Determine the [X, Y] coordinate at the center of the cell enclosing the given text.  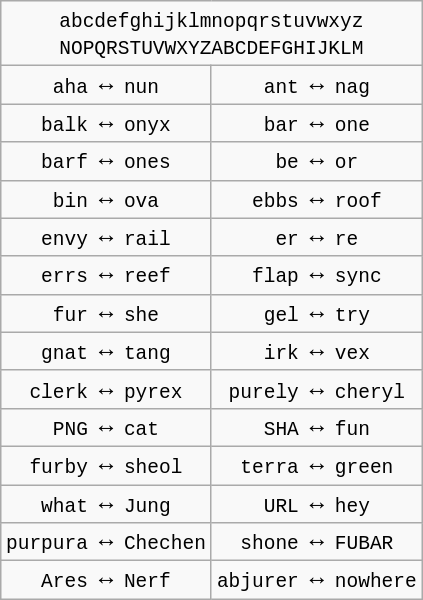
balk ↔ onyx [106, 123]
clerk ↔ pyrex [106, 389]
envy ↔ rail [106, 237]
terra ↔ green [316, 465]
bin ↔ ova [106, 199]
aha ↔ nun [106, 85]
ant ↔ nag [316, 85]
abjurer ↔ nowhere [316, 580]
ebbs ↔ roof [316, 199]
furby ↔ sheol [106, 465]
errs ↔ reef [106, 275]
bar ↔ one [316, 123]
what ↔ Jung [106, 503]
Ares ↔ Nerf [106, 580]
er ↔ re [316, 237]
fur ↔ she [106, 313]
gel ↔ try [316, 313]
be ↔ or [316, 161]
abcdefghijklmnopqrstuvwxyzNOPQRSTUVWXYZABCDEFGHIJKLM [211, 34]
URL ↔ hey [316, 503]
purpura ↔ Chechen [106, 542]
SHA ↔ fun [316, 427]
flap ↔ sync [316, 275]
gnat ↔ tang [106, 351]
shone ↔ FUBAR [316, 542]
PNG ↔ cat [106, 427]
barf ↔ ones [106, 161]
purely ↔ cheryl [316, 389]
irk ↔ vex [316, 351]
